Find where the given text appears and provide that cell's center as (X, Y) coordinate. 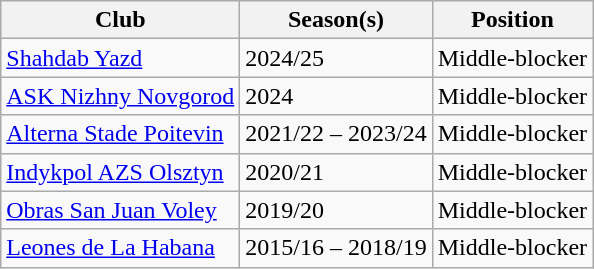
2020/21 (336, 172)
2024 (336, 96)
Shahdab Yazd (120, 58)
2019/20 (336, 210)
2024/25 (336, 58)
Position (512, 20)
2021/22 – 2023/24 (336, 134)
Indykpol AZS Olsztyn (120, 172)
Season(s) (336, 20)
Club (120, 20)
Obras San Juan Voley (120, 210)
2015/16 – 2018/19 (336, 248)
Alterna Stade Poitevin (120, 134)
Leones de La Habana (120, 248)
ASK Nizhny Novgorod (120, 96)
